Identify which cell holds the provided text, then report its [X, Y] central coordinate. 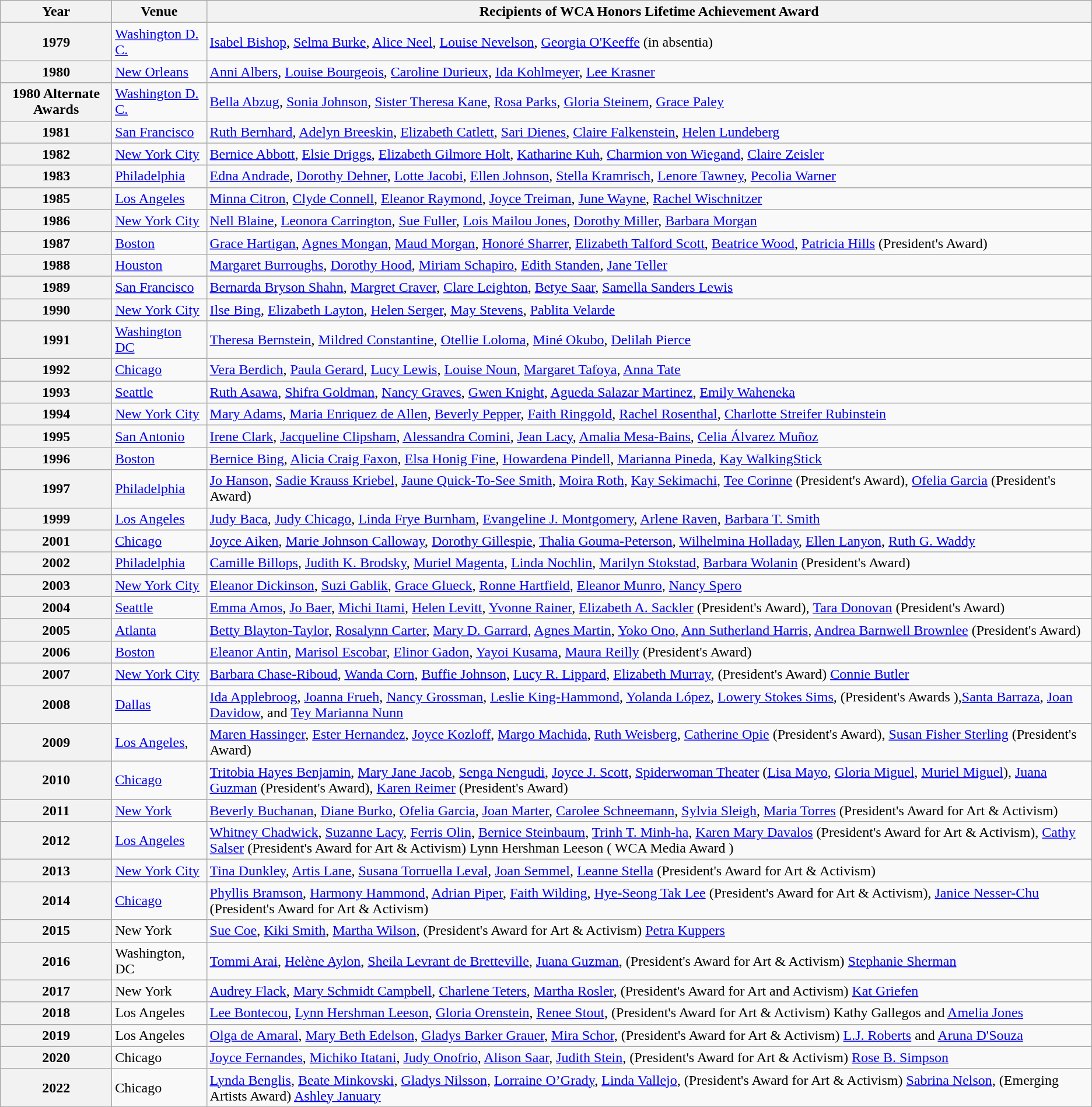
Betty Blayton-Taylor, Rosalynn Carter, Mary D. Garrard, Agnes Martin, Yoko Ono, Ann Sutherland Harris, Andrea Barnwell Brownlee (President's Award) [649, 630]
1994 [56, 414]
2018 [56, 1013]
2011 [56, 811]
Houston [159, 265]
2012 [56, 840]
Isabel Bishop, Selma Burke, Alice Neel, Louise Nevelson, Georgia O'Keeffe (in absentia) [649, 42]
Washington DC [159, 340]
Theresa Bernstein, Mildred Constantine, Otellie Loloma, Miné Okubo, Delilah Pierce [649, 340]
Venue [159, 12]
Bernice Bing, Alicia Craig Faxon, Elsa Honig Fine, Howardena Pindell, Marianna Pineda, Kay WalkingStick [649, 459]
1982 [56, 154]
1999 [56, 519]
2010 [56, 781]
1989 [56, 287]
1997 [56, 489]
2001 [56, 541]
1995 [56, 436]
2009 [56, 742]
1993 [56, 392]
Nell Blaine, Leonora Carrington, Sue Fuller, Lois Mailou Jones, Dorothy Miller, Barbara Morgan [649, 221]
Edna Andrade, Dorothy Dehner, Lotte Jacobi, Ellen Johnson, Stella Kramrisch, Lenore Tawney, Pecolia Warner [649, 176]
Tommi Arai, Helène Aylon, Sheila Levrant de Bretteville, Juana Guzman, (President's Award for Art & Activism) Stephanie Sherman [649, 961]
San Antonio [159, 436]
2017 [56, 991]
Mary Adams, Maria Enriquez de Allen, Beverly Pepper, Faith Ringgold, Rachel Rosenthal, Charlotte Streifer Rubinstein [649, 414]
2003 [56, 585]
Joyce Fernandes, Michiko Itatani, Judy Onofrio, Alison Saar, Judith Stein, (President's Award for Art & Activism) Rose B. Simpson [649, 1057]
Dallas [159, 704]
Eleanor Antin, Marisol Escobar, Elinor Gadon, Yayoi Kusama, Maura Reilly (President's Award) [649, 652]
Tina Dunkley, Artis Lane, Susana Torruella Leval, Joan Semmel, Leanne Stella (President's Award for Art & Activism) [649, 871]
2002 [56, 563]
Audrey Flack, Mary Schmidt Campbell, Charlene Teters, Martha Rosler, (President's Award for Art and Activism) Kat Griefen [649, 991]
New Orleans [159, 72]
Bernice Abbott, Elsie Driggs, Elizabeth Gilmore Holt, Katharine Kuh, Charmion von Wiegand, Claire Zeisler [649, 154]
1991 [56, 340]
2020 [56, 1057]
1981 [56, 132]
Beverly Buchanan, Diane Burko, Ofelia Garcia, Joan Marter, Carolee Schneemann, Sylvia Sleigh, Maria Torres (President's Award for Art & Activism) [649, 811]
1983 [56, 176]
Los Angeles, [159, 742]
Camille Billops, Judith K. Brodsky, Muriel Magenta, Linda Nochlin, Marilyn Stokstad, Barbara Wolanin (President's Award) [649, 563]
Lee Bontecou, Lynn Hershman Leeson, Gloria Orenstein, Renee Stout, (President's Award for Art & Activism) Kathy Gallegos and Amelia Jones [649, 1013]
Margaret Burroughs, Dorothy Hood, Miriam Schapiro, Edith Standen, Jane Teller [649, 265]
Grace Hartigan, Agnes Mongan, Maud Morgan, Honoré Sharrer, Elizabeth Talford Scott, Beatrice Wood, Patricia Hills (President's Award) [649, 243]
2005 [56, 630]
Judy Baca, Judy Chicago, Linda Frye Burnham, Evangeline J. Montgomery, Arlene Raven, Barbara T. Smith [649, 519]
Minna Citron, Clyde Connell, Eleanor Raymond, Joyce Treiman, June Wayne, Rachel Wischnitzer [649, 198]
2014 [56, 901]
Ruth Asawa, Shifra Goldman, Nancy Graves, Gwen Knight, Agueda Salazar Martinez, Emily Waheneka [649, 392]
2008 [56, 704]
1992 [56, 370]
1980 Alternate Awards [56, 102]
Bernarda Bryson Shahn, Margret Craver, Clare Leighton, Betye Saar, Samella Sanders Lewis [649, 287]
1987 [56, 243]
Atlanta [159, 630]
1986 [56, 221]
2013 [56, 871]
1996 [56, 459]
Olga de Amaral, Mary Beth Edelson, Gladys Barker Grauer, Mira Schor, (President's Award for Art & Activism) L.J. Roberts and Aruna D'Souza [649, 1035]
Recipients of WCA Honors Lifetime Achievement Award [649, 12]
2019 [56, 1035]
Ilse Bing, Elizabeth Layton, Helen Serger, May Stevens, Pablita Velarde [649, 310]
1988 [56, 265]
Joyce Aiken, Marie Johnson Calloway, Dorothy Gillespie, Thalia Gouma-Peterson, Wilhelmina Holladay, Ellen Lanyon, Ruth G. Waddy [649, 541]
1990 [56, 310]
1980 [56, 72]
Barbara Chase-Riboud, Wanda Corn, Buffie Johnson, Lucy R. Lippard, Elizabeth Murray, (President's Award) Connie Butler [649, 674]
Vera Berdich, Paula Gerard, Lucy Lewis, Louise Noun, Margaret Tafoya, Anna Tate [649, 370]
2007 [56, 674]
1985 [56, 198]
2004 [56, 607]
Irene Clark, Jacqueline Clipsham, Alessandra Comini, Jean Lacy, Amalia Mesa-Bains, Celia Álvarez Muñoz [649, 436]
Eleanor Dickinson, Suzi Gablik, Grace Glueck, Ronne Hartfield, Eleanor Munro, Nancy Spero [649, 585]
Emma Amos, Jo Baer, Michi Itami, Helen Levitt, Yvonne Rainer, Elizabeth A. Sackler (President's Award), Tara Donovan (President's Award) [649, 607]
Year [56, 12]
2022 [56, 1088]
Sue Coe, Kiki Smith, Martha Wilson, (President's Award for Art & Activism) Petra Kuppers [649, 931]
2006 [56, 652]
1979 [56, 42]
Bella Abzug, Sonia Johnson, Sister Theresa Kane, Rosa Parks, Gloria Steinem, Grace Paley [649, 102]
Washington, DC [159, 961]
2015 [56, 931]
Anni Albers, Louise Bourgeois, Caroline Durieux, Ida Kohlmeyer, Lee Krasner [649, 72]
Ruth Bernhard, Adelyn Breeskin, Elizabeth Catlett, Sari Dienes, Claire Falkenstein, Helen Lundeberg [649, 132]
2016 [56, 961]
